Identify which cell holds the provided text, then report its (x, y) central coordinate. 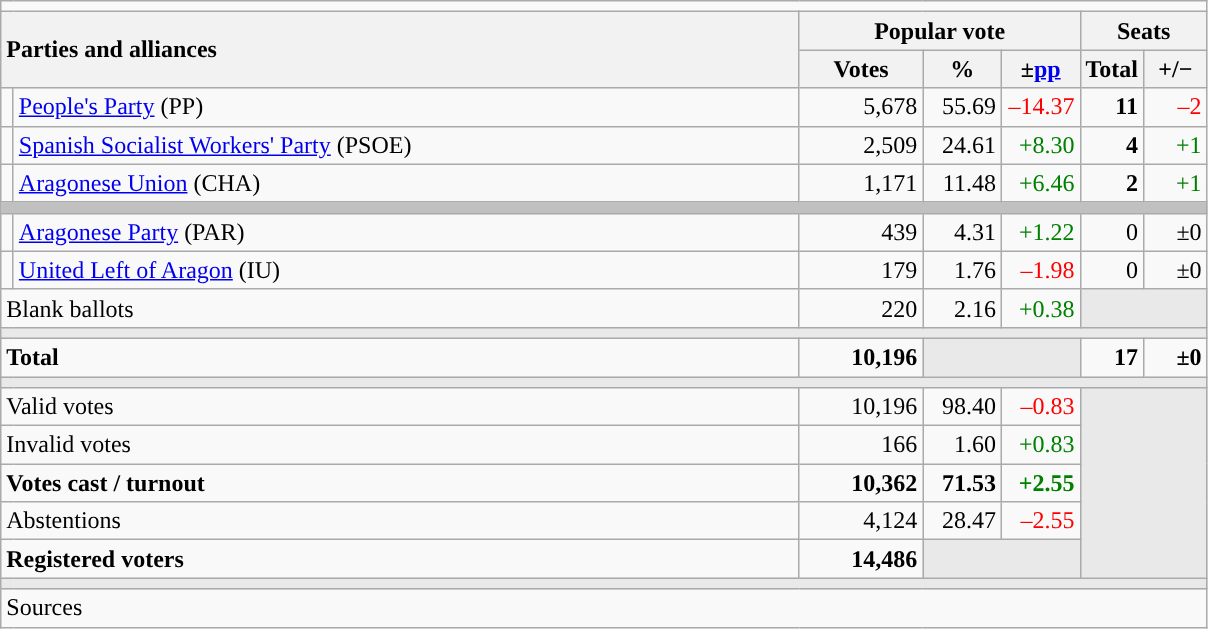
166 (861, 445)
Registered voters (400, 559)
71.53 (962, 483)
–2 (1176, 107)
Parties and alliances (400, 50)
Votes cast / turnout (400, 483)
Seats (1144, 31)
+8.30 (1040, 145)
Valid votes (400, 407)
+0.83 (1040, 445)
55.69 (962, 107)
+0.38 (1040, 308)
Sources (604, 608)
5,678 (861, 107)
United Left of Aragon (IU) (406, 270)
Blank ballots (400, 308)
People's Party (PP) (406, 107)
220 (861, 308)
439 (861, 232)
±pp (1040, 69)
2.16 (962, 308)
+2.55 (1040, 483)
4,124 (861, 521)
Invalid votes (400, 445)
4 (1112, 145)
+1.22 (1040, 232)
–0.83 (1040, 407)
24.61 (962, 145)
2 (1112, 183)
1.76 (962, 270)
Aragonese Union (CHA) (406, 183)
98.40 (962, 407)
–14.37 (1040, 107)
2,509 (861, 145)
Spanish Socialist Workers' Party (PSOE) (406, 145)
Aragonese Party (PAR) (406, 232)
% (962, 69)
Votes (861, 69)
–1.98 (1040, 270)
179 (861, 270)
10,362 (861, 483)
11 (1112, 107)
+6.46 (1040, 183)
1.60 (962, 445)
Popular vote (940, 31)
Abstentions (400, 521)
4.31 (962, 232)
17 (1112, 357)
1,171 (861, 183)
11.48 (962, 183)
28.47 (962, 521)
14,486 (861, 559)
+/− (1176, 69)
–2.55 (1040, 521)
